Search for the cell housing the specified text and yield its [x, y] center coordinate. 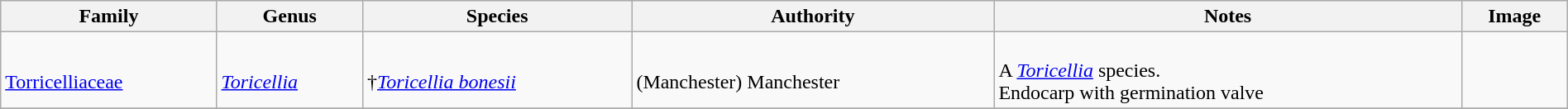
Image [1514, 17]
A Toricellia species.Endocarp with germination valve [1227, 70]
Authority [813, 17]
Toricellia [289, 70]
Family [109, 17]
(Manchester) Manchester [813, 70]
Genus [289, 17]
†Toricellia bonesii [498, 70]
Torricelliaceae [109, 70]
Notes [1227, 17]
Species [498, 17]
